Output the [X, Y] coordinate of the center of the cell containing the given text.  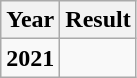
Year [30, 20]
Result [98, 20]
2021 [30, 58]
